Identify which cell holds the provided text, then report its (x, y) central coordinate. 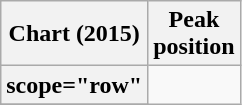
scope="row" (74, 85)
Peakposition (194, 34)
Chart (2015) (74, 34)
